From the cell containing the given text, extract its center point as [X, Y] coordinate. 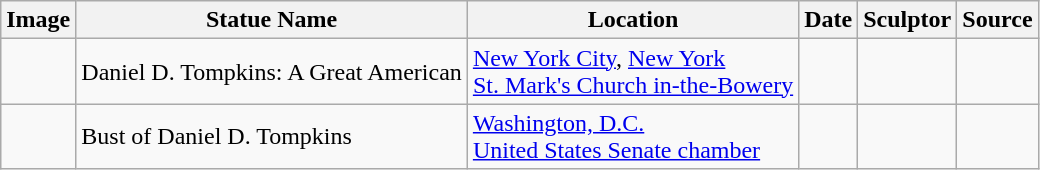
Washington, D.C.United States Senate chamber [632, 136]
Location [632, 20]
New York City, New YorkSt. Mark's Church in-the-Bowery [632, 72]
Image [38, 20]
Date [828, 20]
Bust of Daniel D. Tompkins [272, 136]
Daniel D. Tompkins: A Great American [272, 72]
Source [998, 20]
Statue Name [272, 20]
Sculptor [908, 20]
